Identify which cell holds the provided text, then report its (x, y) central coordinate. 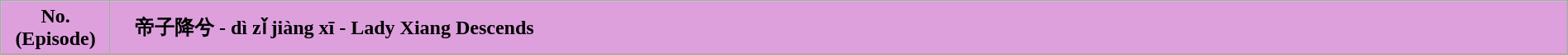
帝子降兮 - dì zǐ jiàng xī - Lady Xiang Descends (839, 28)
No. (Episode) (56, 28)
